Identify which cell holds the provided text, then report its (x, y) central coordinate. 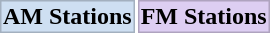
AM Stations (68, 16)
FM Stations (204, 16)
